Detect which cell encompasses the target text, then output its [X, Y] center coordinate. 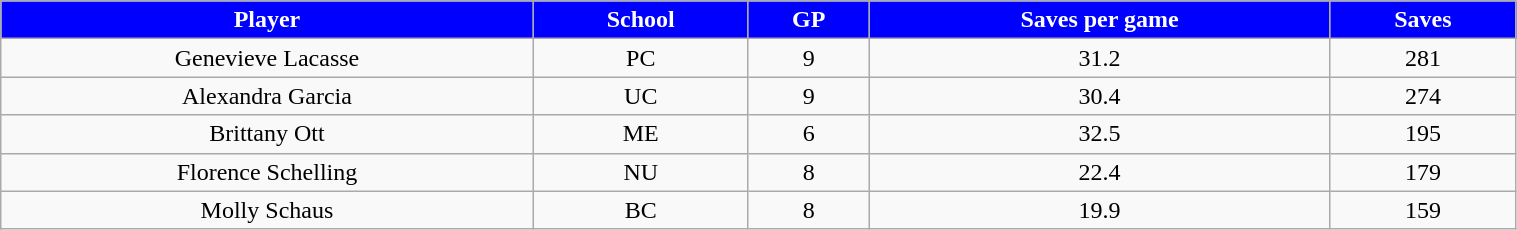
159 [1423, 210]
274 [1423, 96]
31.2 [1100, 58]
32.5 [1100, 134]
Genevieve Lacasse [267, 58]
Alexandra Garcia [267, 96]
Saves per game [1100, 20]
NU [640, 172]
UC [640, 96]
179 [1423, 172]
195 [1423, 134]
ME [640, 134]
GP [808, 20]
Florence Schelling [267, 172]
PC [640, 58]
19.9 [1100, 210]
School [640, 20]
Saves [1423, 20]
281 [1423, 58]
30.4 [1100, 96]
6 [808, 134]
Molly Schaus [267, 210]
Player [267, 20]
BC [640, 210]
22.4 [1100, 172]
Brittany Ott [267, 134]
